Provide the [X, Y] coordinate of the cell's center where the given text is located.  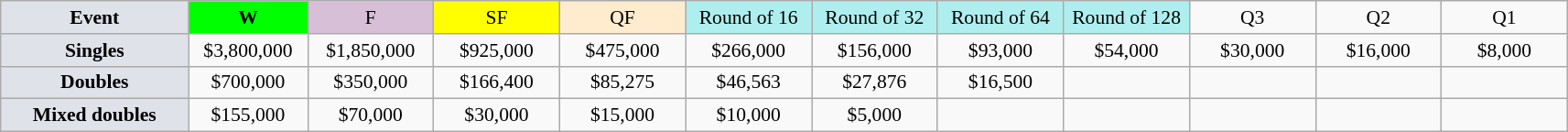
$85,275 [622, 82]
$3,800,000 [248, 50]
Round of 16 [749, 17]
$350,000 [371, 82]
$46,563 [749, 82]
$475,000 [622, 50]
SF [497, 17]
$156,000 [874, 50]
Singles [95, 50]
$93,000 [1000, 50]
$27,876 [874, 82]
Event [95, 17]
$15,000 [622, 115]
$155,000 [248, 115]
$10,000 [749, 115]
$8,000 [1505, 50]
$5,000 [874, 115]
$1,850,000 [371, 50]
QF [622, 17]
Q1 [1505, 17]
Q3 [1252, 17]
$166,400 [497, 82]
$700,000 [248, 82]
$16,000 [1379, 50]
F [371, 17]
$266,000 [749, 50]
Q2 [1379, 17]
$70,000 [371, 115]
$16,500 [1000, 82]
Round of 64 [1000, 17]
Mixed doubles [95, 115]
Doubles [95, 82]
$925,000 [497, 50]
Round of 128 [1127, 17]
$54,000 [1127, 50]
Round of 32 [874, 17]
W [248, 17]
